Determine the [x, y] coordinate at the center of the cell enclosing the given text.  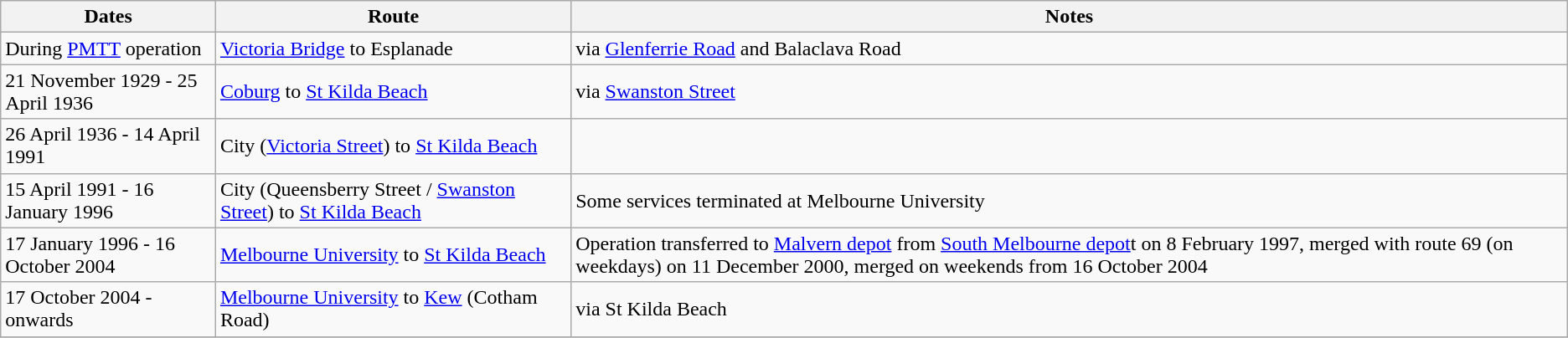
City (Victoria Street) to St Kilda Beach [393, 146]
Dates [109, 17]
17 October 2004 - onwards [109, 310]
Some services terminated at Melbourne University [1070, 201]
Melbourne University to Kew (Cotham Road) [393, 310]
City (Queensberry Street / Swanston Street) to St Kilda Beach [393, 201]
During PMTT operation [109, 49]
Coburg to St Kilda Beach [393, 92]
via Swanston Street [1070, 92]
17 January 1996 - 16 October 2004 [109, 254]
via St Kilda Beach [1070, 310]
26 April 1936 - 14 April 1991 [109, 146]
15 April 1991 - 16 January 1996 [109, 201]
Route [393, 17]
Melbourne University to St Kilda Beach [393, 254]
via Glenferrie Road and Balaclava Road [1070, 49]
21 November 1929 - 25 April 1936 [109, 92]
Victoria Bridge to Esplanade [393, 49]
Notes [1070, 17]
